Locate the cell with the specified text and output its [X, Y] center coordinate. 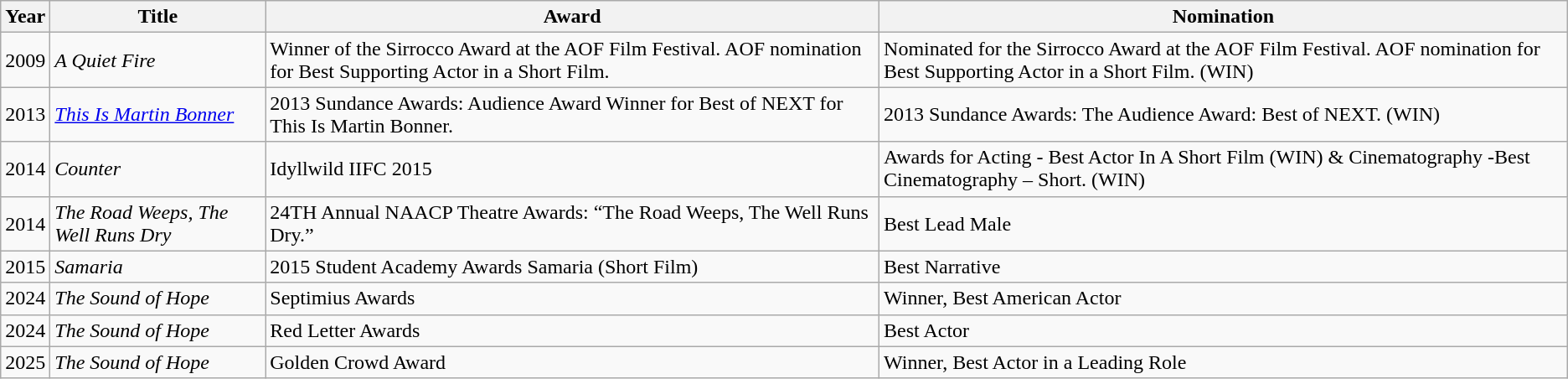
Red Letter Awards [573, 330]
2013 Sundance Awards: The Audience Award: Best of NEXT. (WIN) [1224, 114]
2025 [25, 362]
2015 Student Academy Awards Samaria (Short Film) [573, 267]
Nomination [1224, 17]
Winner, Best American Actor [1224, 299]
The Road Weeps, The Well Runs Dry [157, 223]
Best Actor [1224, 330]
Winner of the Sirrocco Award at the AOF Film Festival. AOF nomination for Best Supporting Actor in a Short Film. [573, 60]
Septimius Awards [573, 299]
Counter [157, 169]
Award [573, 17]
Best Narrative [1224, 267]
Samaria [157, 267]
Awards for Acting - Best Actor In A Short Film (WIN) & Cinematography -Best Cinematography – Short. (WIN) [1224, 169]
Golden Crowd Award [573, 362]
A Quiet Fire [157, 60]
Winner, Best Actor in a Leading Role [1224, 362]
Year [25, 17]
Idyllwild IIFC 2015 [573, 169]
This Is Martin Bonner [157, 114]
Nominated for the Sirrocco Award at the AOF Film Festival. AOF nomination for Best Supporting Actor in a Short Film. (WIN) [1224, 60]
2013 [25, 114]
Best Lead Male [1224, 223]
Title [157, 17]
2009 [25, 60]
2013 Sundance Awards: Audience Award Winner for Best of NEXT for This Is Martin Bonner. [573, 114]
24TH Annual NAACP Theatre Awards: “The Road Weeps, The Well Runs Dry.” [573, 223]
2015 [25, 267]
